Find where the given text appears and provide that cell's center as (x, y) coordinate. 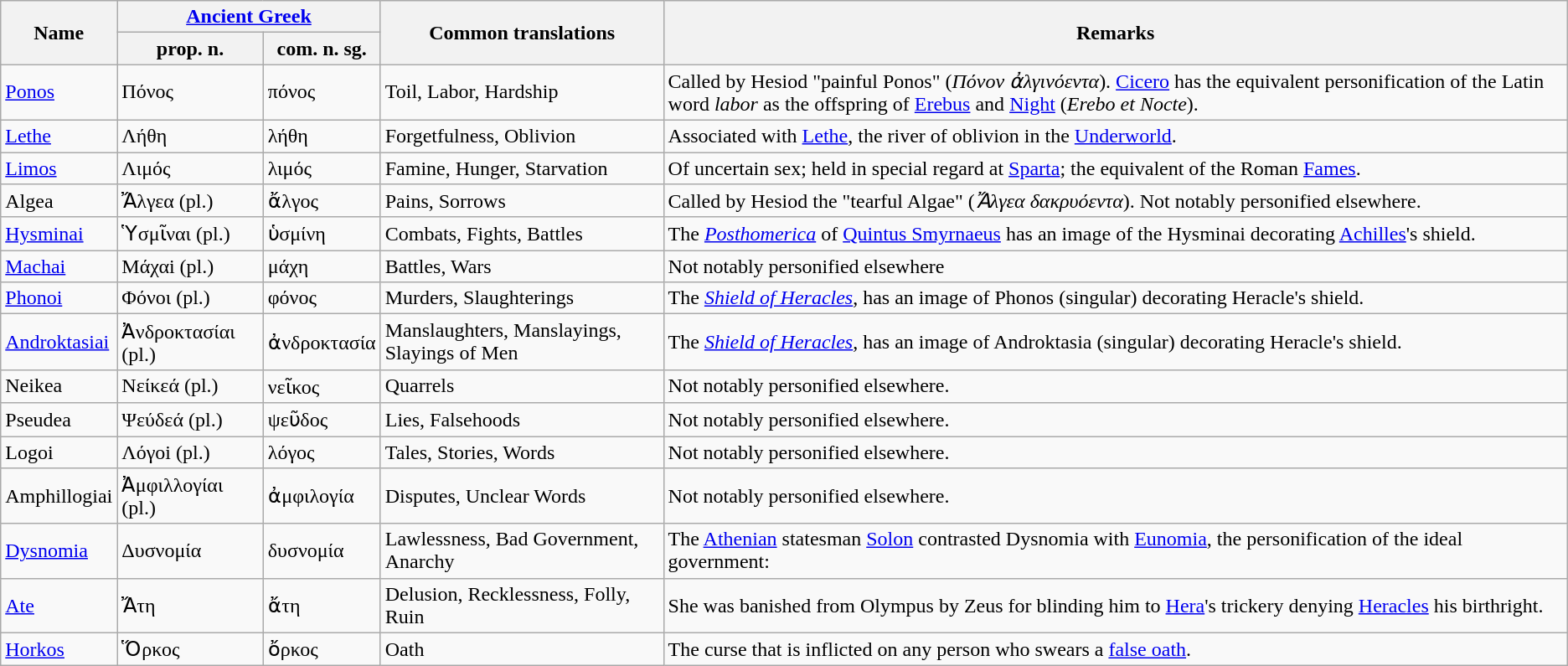
Not notably personified elsewhere (1116, 266)
Ὅρκος (190, 649)
ἄτη (322, 605)
Toil, Labor, Hardship (522, 92)
λιμός (322, 168)
φόνος (322, 298)
Πόνος (190, 92)
Δυσνομία (190, 551)
Murders, Slaughterings (522, 298)
Ancient Greek (249, 17)
Oath (522, 649)
Λιμός (190, 168)
The Shield of Heracles, has an image of Androktasia (singular) decorating Heracle's shield. (1116, 342)
Limos (59, 168)
Ὑσμῖναι (pl.) (190, 234)
prop. n. (190, 49)
Φόνοι (pl.) (190, 298)
The Shield of Heracles, has an image of Phonos (singular) decorating Heracle's shield. (1116, 298)
Phonoi (59, 298)
Νείκεά (pl.) (190, 386)
Neikea (59, 386)
πόνος (322, 92)
Horkos (59, 649)
Pseudea (59, 420)
Ἄτη (190, 605)
λόγος (322, 452)
Algea (59, 201)
Λήθη (190, 136)
ὄρκος (322, 649)
Ate (59, 605)
Μάχαi (pl.) (190, 266)
Combats, Fights, Battles (522, 234)
ἄλγος (322, 201)
Lawlessness, Bad Government, Anarchy (522, 551)
Androktasiai (59, 342)
Manslaughters, Manslayings, Slayings of Men (522, 342)
Delusion, Recklessness, Folly, Ruin (522, 605)
The Posthomerica of Quintus Smyrnaeus has an image of the Hysminai decorating Achilles's shield. (1116, 234)
Ἀμφιλλογίαι (pl.) (190, 496)
The curse that is inflicted on any person who swears a false oath. (1116, 649)
Λόγοi (pl.) (190, 452)
Quarrels (522, 386)
Logoi (59, 452)
Disputes, Unclear Words (522, 496)
ψεῦδος (322, 420)
Ponos (59, 92)
Common translations (522, 33)
δυσνομία (322, 551)
She was banished from Olympus by Zeus for blinding him to Hera's trickery denying Heracles his birthright. (1116, 605)
λήθη (322, 136)
Lethe (59, 136)
Pains, Sorrows (522, 201)
Dysnomia (59, 551)
Machai (59, 266)
Forgetfulness, Oblivion (522, 136)
Hysminai (59, 234)
Tales, Stories, Words (522, 452)
Amphillogiai (59, 496)
Name (59, 33)
Called by Hesiod the "tearful Algae" (Ἄλγεα δακρυόεντα). Not notably personified elsewhere. (1116, 201)
Of uncertain sex; held in special regard at Sparta; the equivalent of the Roman Fames. (1116, 168)
ἀνδροκτασία (322, 342)
Ἀνδροκτασίαι (pl.) (190, 342)
Associated with Lethe, the river of oblivion in the Underworld. (1116, 136)
ὑσμίνη (322, 234)
Ψεύδεά (pl.) (190, 420)
Ἄλγεα (pl.) (190, 201)
Famine, Hunger, Starvation (522, 168)
μάχη (322, 266)
com. n. sg. (322, 49)
Lies, Falsehoods (522, 420)
Remarks (1116, 33)
νεῖκος (322, 386)
The Athenian statesman Solon contrasted Dysnomia with Eunomia, the personification of the ideal government: (1116, 551)
ἀμφιλογία (322, 496)
Battles, Wars (522, 266)
